Return [x, y] of the center of cell containing provided text 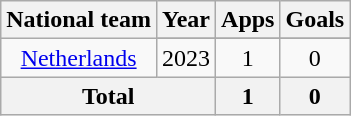
Netherlands [79, 58]
2023 [186, 58]
National team [79, 20]
Goals [315, 20]
Total [108, 96]
Year [186, 20]
Apps [248, 20]
